Find where the given text appears and provide that cell's center as [X, Y] coordinate. 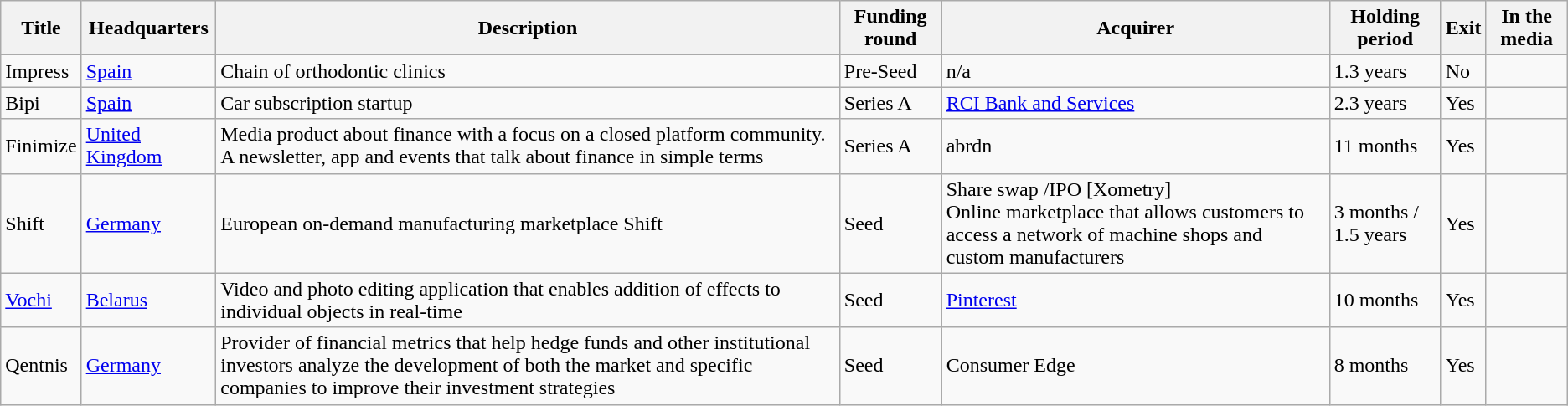
Holding period [1385, 28]
11 months [1385, 146]
2.3 years [1385, 103]
Belarus [149, 300]
Qentnis [41, 366]
Share swap /IPO [Xometry]Online marketplace that allows customers to access a network of machine shops and custom manufacturers [1136, 223]
Headquarters [149, 28]
European on-demand manufacturing marketplace Shift [528, 223]
abrdn [1136, 146]
Pinterest [1136, 300]
No [1463, 71]
In the media [1526, 28]
Car subscription startup [528, 103]
Exit [1463, 28]
United Kingdom [149, 146]
Description [528, 28]
Video and photo editing application that enables addition of effects to individual objects in real-time [528, 300]
10 months [1385, 300]
Media product about finance with a focus on a closed platform community. A newsletter, app and events that talk about finance in simple terms [528, 146]
Bipi [41, 103]
Vochi [41, 300]
Funding round [890, 28]
n/a [1136, 71]
Acquirer [1136, 28]
8 months [1385, 366]
Chain of orthodontic clinics [528, 71]
RCI Bank and Services [1136, 103]
1.3 years [1385, 71]
Title [41, 28]
Pre-Seed [890, 71]
Impress [41, 71]
Shift [41, 223]
3 months / 1.5 years [1385, 223]
Consumer Edge [1136, 366]
Finimize [41, 146]
